Provide the [X, Y] coordinate of the cell's center where the given text is located.  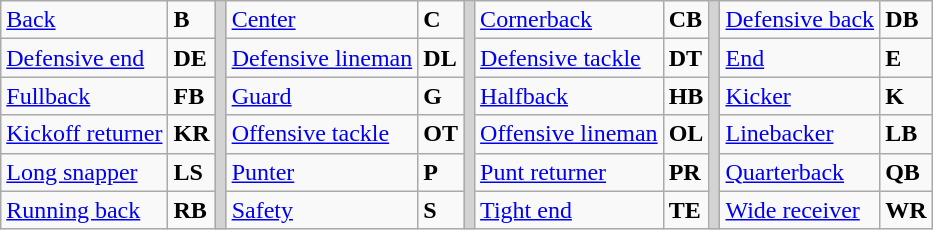
C [441, 20]
Fullback [84, 96]
Defensive tackle [570, 58]
Kickoff returner [84, 134]
LB [906, 134]
K [906, 96]
P [441, 172]
Kicker [800, 96]
DB [906, 20]
Defensive back [800, 20]
RB [192, 210]
Safety [322, 210]
Quarterback [800, 172]
Wide receiver [800, 210]
Linebacker [800, 134]
Guard [322, 96]
CB [686, 20]
Long snapper [84, 172]
Running back [84, 210]
Halfback [570, 96]
DL [441, 58]
FB [192, 96]
G [441, 96]
Offensive tackle [322, 134]
S [441, 210]
QB [906, 172]
Back [84, 20]
OT [441, 134]
PR [686, 172]
KR [192, 134]
LS [192, 172]
DE [192, 58]
E [906, 58]
B [192, 20]
TE [686, 210]
Tight end [570, 210]
End [800, 58]
Defensive end [84, 58]
Punter [322, 172]
Cornerback [570, 20]
Center [322, 20]
Offensive lineman [570, 134]
DT [686, 58]
HB [686, 96]
WR [906, 210]
Defensive lineman [322, 58]
OL [686, 134]
Punt returner [570, 172]
